Scan for the cell matching the given text and deliver its [x, y] coordinate at center. 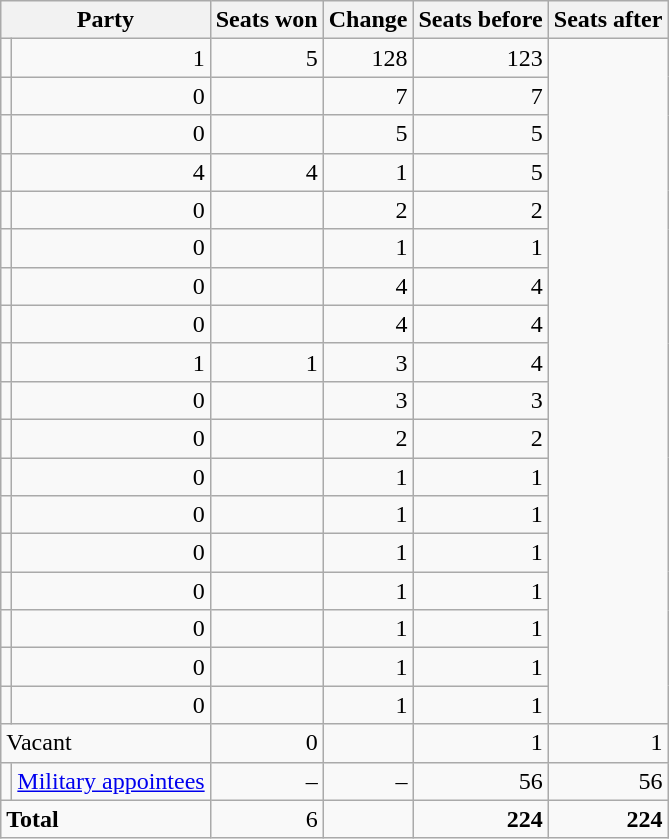
Change [368, 20]
Seats won [266, 20]
Military appointees [111, 781]
Vacant [106, 743]
128 [368, 58]
6 [266, 819]
Party [106, 20]
123 [480, 58]
Seats after [608, 20]
Seats before [480, 20]
Total [106, 819]
